Detect which cell encompasses the target text, then output its (x, y) center coordinate. 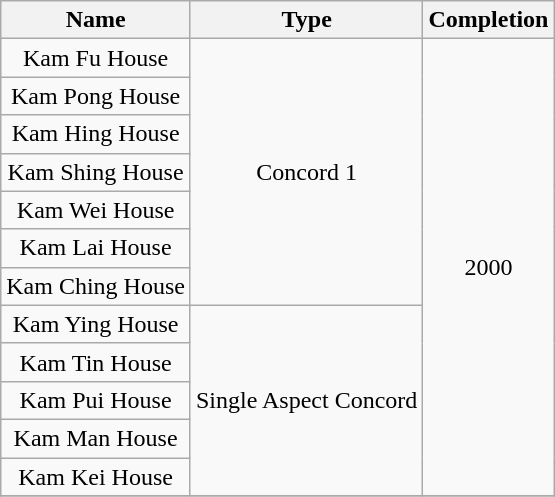
Completion (488, 20)
Concord 1 (306, 172)
Kam Tin House (96, 362)
Kam Lai House (96, 248)
Kam Kei House (96, 477)
Kam Wei House (96, 210)
2000 (488, 268)
Single Aspect Concord (306, 400)
Type (306, 20)
Kam Ching House (96, 286)
Kam Shing House (96, 172)
Kam Hing House (96, 134)
Kam Fu House (96, 58)
Kam Pui House (96, 400)
Kam Ying House (96, 324)
Kam Pong House (96, 96)
Name (96, 20)
Kam Man House (96, 438)
